Determine the (X, Y) coordinate at the center of the cell enclosing the given text.  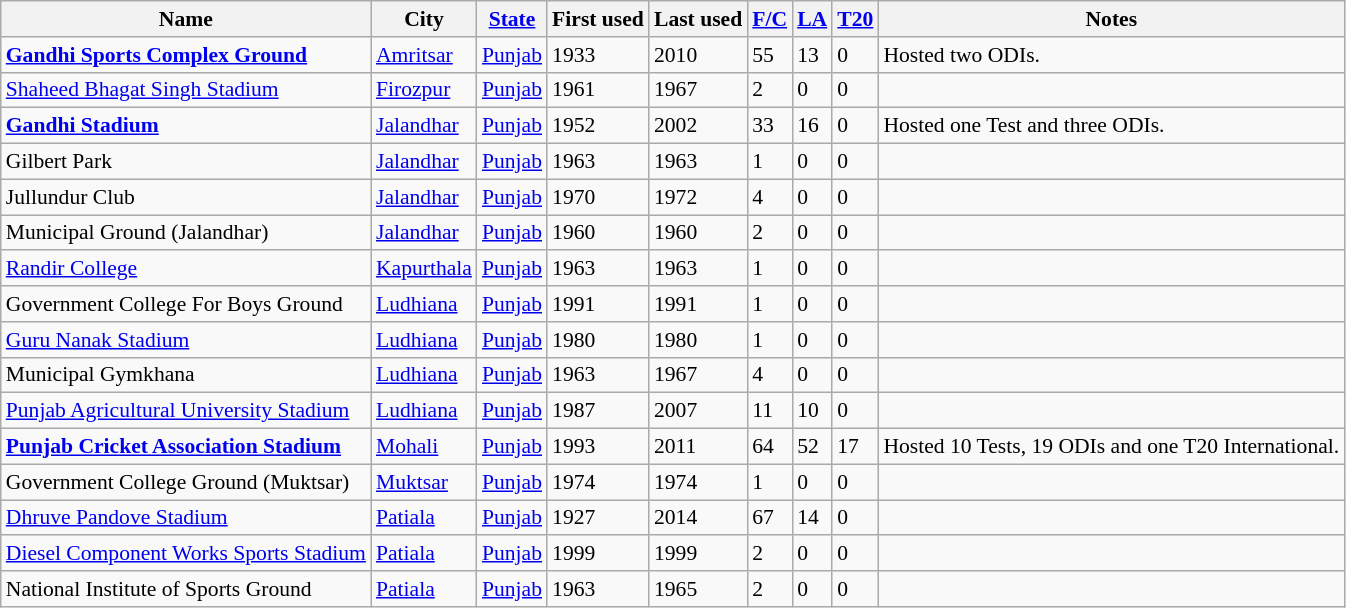
1927 (598, 518)
Randir College (186, 269)
Government College For Boys Ground (186, 304)
10 (812, 411)
Gandhi Stadium (186, 126)
1972 (698, 197)
First used (598, 19)
F/C (770, 19)
LA (812, 19)
67 (770, 518)
Hosted two ODIs. (1111, 55)
Gandhi Sports Complex Ground (186, 55)
Punjab Cricket Association Stadium (186, 447)
Hosted 10 Tests, 19 ODIs and one T20 International. (1111, 447)
Jullundur Club (186, 197)
55 (770, 55)
1965 (698, 589)
Municipal Ground (Jalandhar) (186, 233)
State (512, 19)
National Institute of Sports Ground (186, 589)
Diesel Component Works Sports Stadium (186, 554)
Shaheed Bhagat Singh Stadium (186, 90)
Government College Ground (Muktsar) (186, 482)
Guru Nanak Stadium (186, 340)
Kapurthala (424, 269)
64 (770, 447)
2014 (698, 518)
1987 (598, 411)
1993 (598, 447)
2002 (698, 126)
Punjab Agricultural University Stadium (186, 411)
1952 (598, 126)
Amritsar (424, 55)
Hosted one Test and three ODIs. (1111, 126)
14 (812, 518)
2007 (698, 411)
City (424, 19)
Firozpur (424, 90)
Mohali (424, 447)
Notes (1111, 19)
16 (812, 126)
Muktsar (424, 482)
33 (770, 126)
1970 (598, 197)
Name (186, 19)
T20 (855, 19)
2011 (698, 447)
Last used (698, 19)
52 (812, 447)
17 (855, 447)
Gilbert Park (186, 162)
1961 (598, 90)
13 (812, 55)
2010 (698, 55)
Dhruve Pandove Stadium (186, 518)
Municipal Gymkhana (186, 375)
11 (770, 411)
1933 (598, 55)
